Identify which cell holds the provided text, then report its (X, Y) central coordinate. 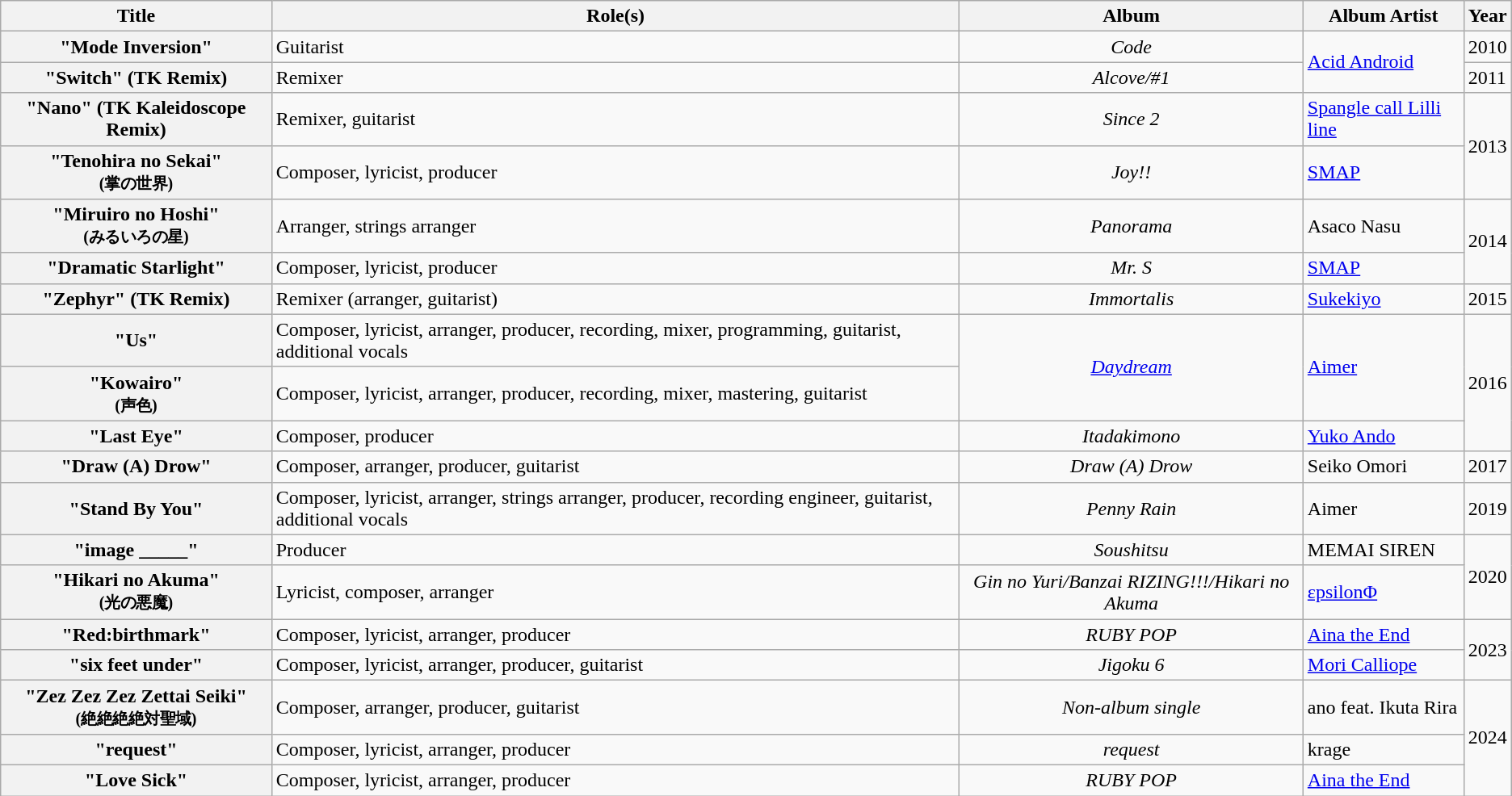
2017 (1488, 467)
Guitarist (615, 47)
Composer, lyricist, arranger, producer, recording, mixer, programming, guitarist, additional vocals (615, 341)
Title (136, 16)
"Switch" (TK Remix) (136, 78)
Yuko Ando (1383, 436)
ano feat. Ikuta Rira (1383, 707)
2020 (1488, 576)
2014 (1488, 242)
Producer (615, 550)
Role(s) (615, 16)
Immortalis (1131, 299)
2011 (1488, 78)
"Stand By You" (136, 509)
"Love Sick" (136, 780)
Daydream (1131, 367)
Album Artist (1383, 16)
Arranger, strings arranger (615, 226)
Lyricist, composer, arranger (615, 593)
Remixer (615, 78)
"Dramatic Starlight" (136, 268)
Mori Calliope (1383, 665)
Since 2 (1131, 119)
krage (1383, 749)
2024 (1488, 738)
"Nano" (TK Kaleidoscope Remix) (136, 119)
Code (1131, 47)
Remixer (arranger, guitarist) (615, 299)
Composer, lyricist, arranger, strings arranger, producer, recording engineer, guitarist, additional vocals (615, 509)
Joy!! (1131, 173)
Remixer, guitarist (615, 119)
request (1131, 749)
Alcove/#1 (1131, 78)
"Zephyr" (TK Remix) (136, 299)
Draw (A) Drow (1131, 467)
Mr. S (1131, 268)
Sukekiyo (1383, 299)
Jigoku 6 (1131, 665)
Penny Rain (1131, 509)
"Draw (A) Drow" (136, 467)
Gin no Yuri/Banzai RIZING!!!/Hikari no Akuma (1131, 593)
Spangle call Lilli line (1383, 119)
Acid Android (1383, 62)
"Tenohira no Sekai" (掌の世界) (136, 173)
Composer, lyricist, arranger, producer, guitarist (615, 665)
2019 (1488, 509)
2023 (1488, 650)
MEMAI SIREN (1383, 550)
Non-album single (1131, 707)
"Red:birthmark" (136, 635)
"Hikari no Akuma" (光の悪魔) (136, 593)
εpsilonΦ (1383, 593)
Composer, lyricist, arranger, producer, recording, mixer, mastering, guitarist (615, 394)
Itadakimono (1131, 436)
Year (1488, 16)
Album (1131, 16)
"Zez Zez Zez Zettai Seiki" (絶絶絶絶対聖域) (136, 707)
"Us" (136, 341)
"image _____" (136, 550)
2013 (1488, 146)
Asaco Nasu (1383, 226)
Panorama (1131, 226)
"Last Eye" (136, 436)
2015 (1488, 299)
"Kowairo" (声色) (136, 394)
"six feet under" (136, 665)
Seiko Omori (1383, 467)
Soushitsu (1131, 550)
"request" (136, 749)
"Miruiro no Hoshi" (みるいろの星) (136, 226)
"Mode Inversion" (136, 47)
Composer, producer (615, 436)
2016 (1488, 383)
2010 (1488, 47)
